Capture the cell that displays the provided text and extract its (X, Y) central coordinate. 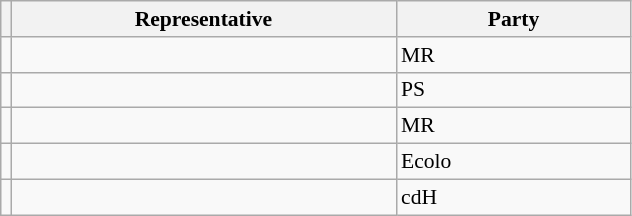
Representative (204, 19)
PS (514, 90)
cdH (514, 197)
Ecolo (514, 162)
Party (514, 19)
